Return the (x, y) coordinate for the center point of the cell that contains the specified text.  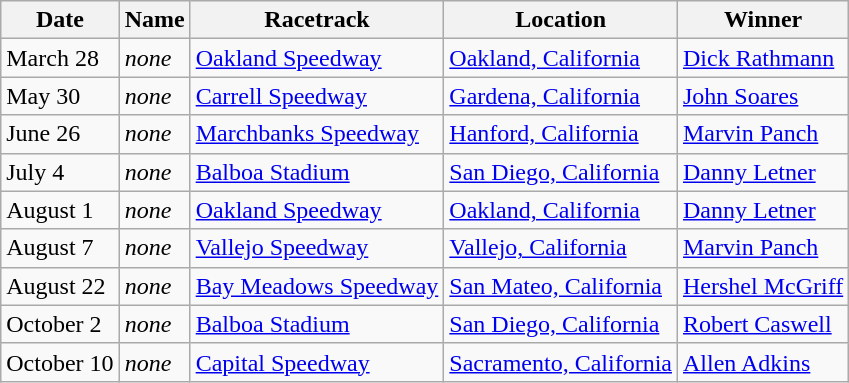
Vallejo, California (561, 248)
October 2 (60, 324)
Marchbanks Speedway (317, 134)
June 26 (60, 134)
Hershel McGriff (762, 286)
Robert Caswell (762, 324)
Hanford, California (561, 134)
August 1 (60, 210)
Racetrack (317, 20)
October 10 (60, 362)
San Mateo, California (561, 286)
Bay Meadows Speedway (317, 286)
March 28 (60, 58)
Winner (762, 20)
August 7 (60, 248)
John Soares (762, 96)
May 30 (60, 96)
Carrell Speedway (317, 96)
Vallejo Speedway (317, 248)
Name (154, 20)
Location (561, 20)
Sacramento, California (561, 362)
August 22 (60, 286)
Dick Rathmann (762, 58)
Capital Speedway (317, 362)
Gardena, California (561, 96)
Allen Adkins (762, 362)
July 4 (60, 172)
Date (60, 20)
